Locate the cell with the specified text and output its (x, y) center coordinate. 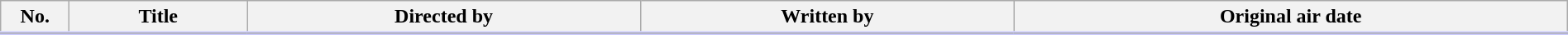
Original air date (1290, 17)
Written by (828, 17)
Title (159, 17)
No. (35, 17)
Directed by (444, 17)
